Find where the given text appears and provide that cell's center as (X, Y) coordinate. 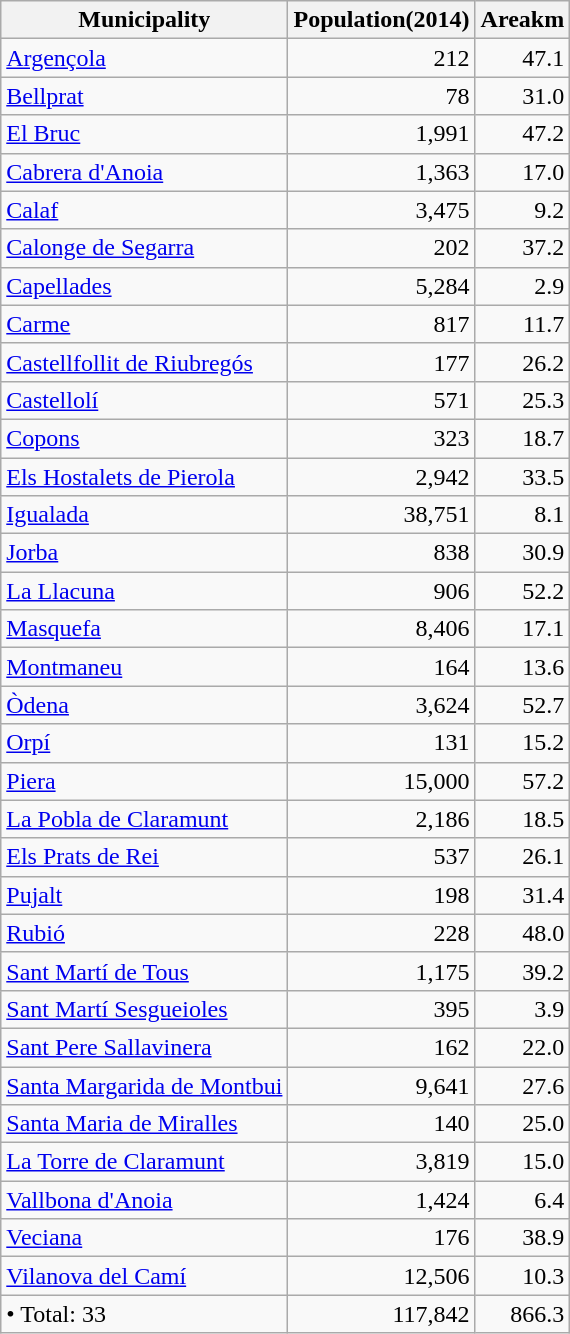
9,641 (382, 1085)
1,363 (382, 172)
47.2 (522, 134)
906 (382, 591)
Òdena (144, 705)
27.6 (522, 1085)
• Total: 33 (144, 1314)
38,751 (382, 515)
La Llacuna (144, 591)
Vallbona d'Anoia (144, 1200)
Masquefa (144, 629)
Argençola (144, 58)
177 (382, 362)
838 (382, 553)
Areakm (522, 20)
817 (382, 324)
Santa Margarida de Montbui (144, 1085)
22.0 (522, 1047)
2,942 (382, 477)
30.9 (522, 553)
52.2 (522, 591)
5,284 (382, 286)
164 (382, 667)
Veciana (144, 1238)
140 (382, 1124)
Copons (144, 438)
Calonge de Segarra (144, 248)
11.7 (522, 324)
57.2 (522, 781)
17.1 (522, 629)
Sant Martí de Tous (144, 971)
31.0 (522, 96)
Pujalt (144, 895)
15,000 (382, 781)
Els Hostalets de Pierola (144, 477)
176 (382, 1238)
26.2 (522, 362)
Santa Maria de Miralles (144, 1124)
1,991 (382, 134)
1,424 (382, 1200)
Municipality (144, 20)
Piera (144, 781)
El Bruc (144, 134)
78 (382, 96)
395 (382, 1009)
Jorba (144, 553)
25.3 (522, 400)
25.0 (522, 1124)
18.5 (522, 819)
162 (382, 1047)
8.1 (522, 515)
1,175 (382, 971)
Montmaneu (144, 667)
Castellolí (144, 400)
Capellades (144, 286)
Sant Pere Sallavinera (144, 1047)
13.6 (522, 667)
33.5 (522, 477)
Cabrera d'Anoia (144, 172)
Vilanova del Camí (144, 1276)
Calaf (144, 210)
26.1 (522, 857)
52.7 (522, 705)
12,506 (382, 1276)
17.0 (522, 172)
Population(2014) (382, 20)
228 (382, 933)
537 (382, 857)
202 (382, 248)
9.2 (522, 210)
47.1 (522, 58)
117,842 (382, 1314)
Igualada (144, 515)
2,186 (382, 819)
212 (382, 58)
Orpí (144, 743)
2.9 (522, 286)
Carme (144, 324)
3,624 (382, 705)
8,406 (382, 629)
48.0 (522, 933)
6.4 (522, 1200)
198 (382, 895)
571 (382, 400)
La Torre de Claramunt (144, 1162)
Els Prats de Rei (144, 857)
3,819 (382, 1162)
3,475 (382, 210)
Rubió (144, 933)
15.2 (522, 743)
Sant Martí Sesgueioles (144, 1009)
18.7 (522, 438)
Castellfollit de Riubregós (144, 362)
15.0 (522, 1162)
37.2 (522, 248)
131 (382, 743)
39.2 (522, 971)
La Pobla de Claramunt (144, 819)
3.9 (522, 1009)
323 (382, 438)
Bellprat (144, 96)
38.9 (522, 1238)
866.3 (522, 1314)
10.3 (522, 1276)
31.4 (522, 895)
